From the cell containing the given text, extract its center point as (x, y) coordinate. 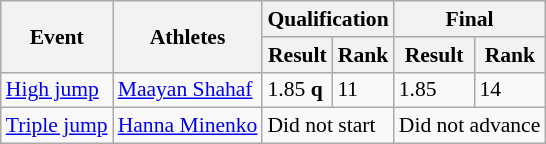
1.85 (434, 90)
Triple jump (57, 126)
14 (510, 90)
Did not advance (470, 126)
Final (470, 19)
Did not start (328, 126)
Athletes (188, 36)
Maayan Shahaf (188, 90)
High jump (57, 90)
Event (57, 36)
1.85 q (297, 90)
Hanna Minenko (188, 126)
Qualification (328, 19)
11 (362, 90)
